Determine the [x, y] coordinate at the center of the cell enclosing the given text.  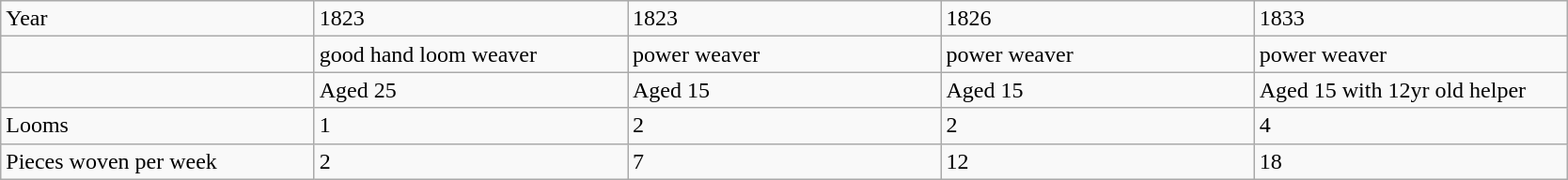
Aged 25 [470, 90]
Looms [158, 126]
1 [470, 126]
Aged 15 with 12yr old helper [1410, 90]
1833 [1410, 19]
Year [158, 19]
Pieces woven per week [158, 161]
good hand loom weaver [470, 54]
1826 [1098, 19]
12 [1098, 161]
18 [1410, 161]
4 [1410, 126]
7 [784, 161]
